Provide the (X, Y) coordinate of the cell's center where the given text is located.  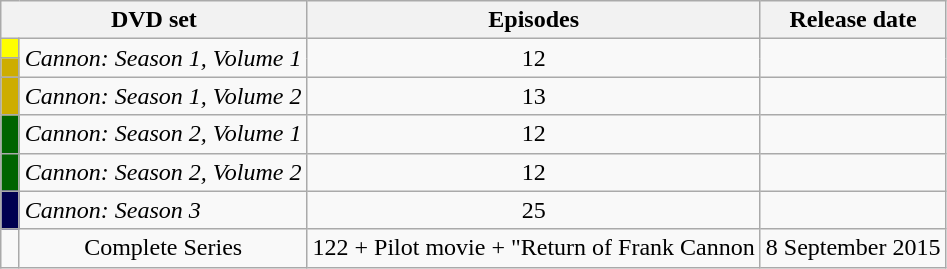
Cannon: Season 3 (163, 210)
13 (534, 96)
Cannon: Season 2, Volume 2 (163, 172)
Cannon: Season 2, Volume 1 (163, 134)
Cannon: Season 1, Volume 1 (163, 58)
122 + Pilot movie + "Return of Frank Cannon (534, 248)
8 September 2015 (853, 248)
Cannon: Season 1, Volume 2 (163, 96)
DVD set (154, 20)
Episodes (534, 20)
Release date (853, 20)
25 (534, 210)
Complete Series (163, 248)
